Capture the cell that displays the provided text and extract its [x, y] central coordinate. 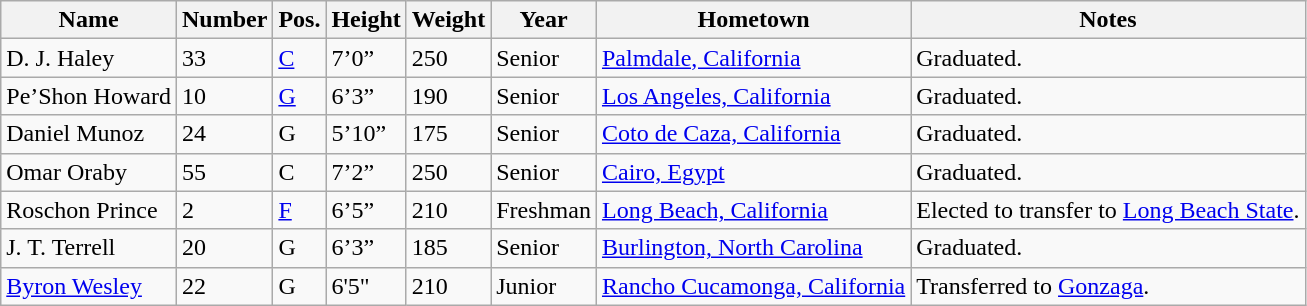
Weight [448, 20]
20 [224, 248]
Hometown [753, 20]
Palmdale, California [753, 58]
2 [224, 210]
Byron Wesley [89, 286]
Name [89, 20]
Number [224, 20]
Omar Oraby [89, 172]
22 [224, 286]
Year [544, 20]
J. T. Terrell [89, 248]
Pos. [300, 20]
7’0” [366, 58]
Los Angeles, California [753, 96]
24 [224, 134]
Transferred to Gonzaga. [1108, 286]
Height [366, 20]
Cairo, Egypt [753, 172]
Burlington, North Carolina [753, 248]
5’10” [366, 134]
Roschon Prince [89, 210]
185 [448, 248]
Long Beach, California [753, 210]
6'5" [366, 286]
Freshman [544, 210]
Pe’Shon Howard [89, 96]
175 [448, 134]
F [300, 210]
Coto de Caza, California [753, 134]
10 [224, 96]
55 [224, 172]
Elected to transfer to Long Beach State. [1108, 210]
Rancho Cucamonga, California [753, 286]
33 [224, 58]
Daniel Munoz [89, 134]
D. J. Haley [89, 58]
Notes [1108, 20]
190 [448, 96]
6’5” [366, 210]
Junior [544, 286]
7’2” [366, 172]
